Identify which cell holds the provided text, then report its (x, y) central coordinate. 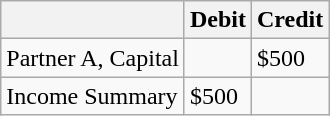
Income Summary (93, 96)
Credit (290, 20)
Debit (218, 20)
Partner A, Capital (93, 58)
